Return (x, y) of the center of cell containing provided text 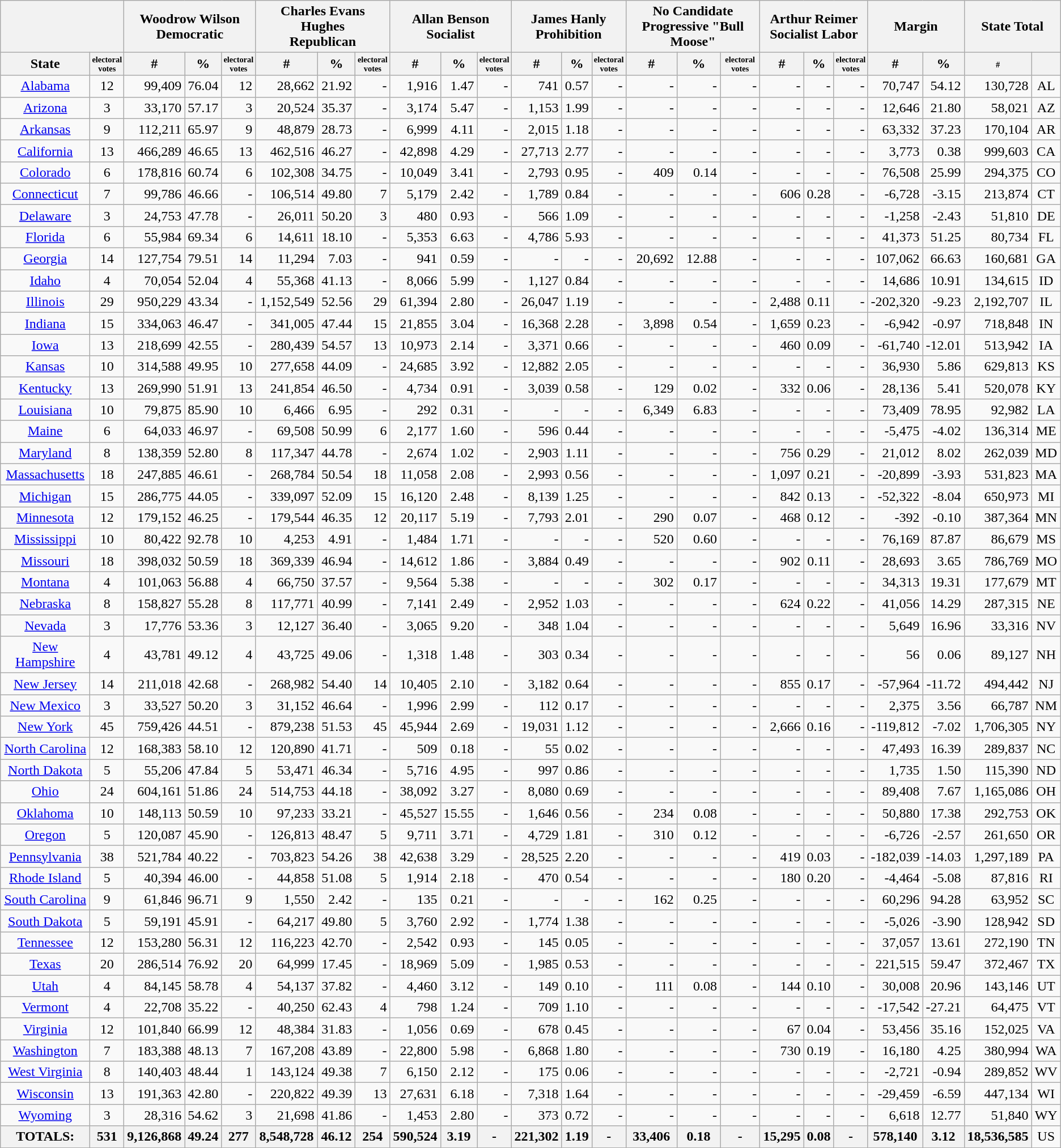
48.44 (203, 1072)
4.11 (459, 129)
0.16 (818, 727)
310 (651, 835)
5,716 (415, 770)
50.99 (336, 431)
6,868 (536, 1051)
213,874 (998, 194)
6,349 (651, 410)
1,774 (536, 921)
143,146 (998, 986)
268,784 (287, 474)
145 (536, 942)
10,973 (415, 345)
0.28 (818, 194)
5.98 (459, 1051)
168,383 (154, 749)
709 (536, 1007)
31,152 (287, 705)
44.09 (336, 367)
Massachusetts (45, 474)
MD (1046, 453)
99,786 (154, 194)
46.47 (203, 324)
6.63 (459, 237)
6.95 (336, 410)
TOTALS: (45, 1137)
36,930 (896, 367)
5.19 (459, 517)
902 (782, 560)
54.12 (943, 86)
0.44 (577, 431)
0.25 (698, 899)
120,890 (287, 749)
-57,964 (896, 684)
348 (536, 626)
115,390 (998, 770)
Florida (45, 237)
221,515 (896, 964)
117,771 (287, 604)
MI (1046, 496)
AZ (1046, 108)
0.64 (577, 684)
Kentucky (45, 388)
55 (536, 749)
136,314 (998, 431)
0.13 (818, 496)
30,008 (896, 986)
126,813 (287, 835)
6.83 (698, 410)
0.09 (818, 345)
55.28 (203, 604)
66.99 (203, 1029)
28,316 (154, 1115)
997 (536, 770)
TX (1046, 964)
Michigan (45, 496)
16.96 (943, 626)
57.17 (203, 108)
-6,942 (896, 324)
17,776 (154, 626)
144 (782, 986)
MT (1046, 582)
MO (1046, 560)
CO (1046, 172)
178,816 (154, 172)
0.29 (818, 453)
50.54 (336, 474)
5,649 (896, 626)
2.05 (577, 367)
2.48 (459, 496)
60.74 (203, 172)
-182,039 (896, 856)
55,206 (154, 770)
494,442 (998, 684)
3,773 (896, 151)
Arizona (45, 108)
35.16 (943, 1029)
514,753 (287, 792)
51.25 (943, 237)
-5,026 (896, 921)
1.12 (577, 727)
Indiana (45, 324)
-5,475 (896, 431)
1,484 (415, 539)
GA (1046, 259)
48.47 (336, 835)
42.70 (336, 942)
513,942 (998, 345)
3,039 (536, 388)
-6.59 (943, 1094)
19,031 (536, 727)
North Dakota (45, 770)
51,810 (998, 215)
24,753 (154, 215)
33,170 (154, 108)
87.87 (943, 539)
0.58 (577, 388)
7.03 (336, 259)
0.31 (459, 410)
NC (1046, 749)
2,192,707 (998, 302)
590,524 (415, 1137)
0.91 (459, 388)
Montana (45, 582)
1,550 (287, 899)
179,152 (154, 517)
54.57 (336, 345)
2.10 (459, 684)
Maryland (45, 453)
-4.02 (943, 431)
46.64 (336, 705)
44.05 (203, 496)
0.03 (818, 856)
3,065 (415, 626)
3.19 (459, 1137)
ND (1046, 770)
-202,320 (896, 302)
520,078 (998, 388)
New Mexico (45, 705)
269,990 (154, 388)
WA (1046, 1051)
OH (1046, 792)
211,018 (154, 684)
61,846 (154, 899)
0.49 (577, 560)
20,524 (287, 108)
51.86 (203, 792)
1.80 (577, 1051)
21.92 (336, 86)
62.43 (336, 1007)
15.55 (459, 813)
RI (1046, 878)
Ohio (45, 792)
0.19 (818, 1051)
4,734 (415, 388)
40.99 (336, 604)
28,136 (896, 388)
49.24 (203, 1137)
47.78 (203, 215)
-12.01 (943, 345)
247,885 (154, 474)
-52,322 (896, 496)
2.99 (459, 705)
0.53 (577, 964)
James HanlyProhibition (568, 27)
0.22 (818, 604)
138,359 (154, 453)
41.13 (336, 280)
Connecticut (45, 194)
3.41 (459, 172)
West Virginia (45, 1072)
54.40 (336, 684)
0.04 (818, 1029)
NE (1046, 604)
41,373 (896, 237)
1,097 (782, 474)
5.86 (943, 367)
11,058 (415, 474)
798 (415, 1007)
48.13 (203, 1051)
11,294 (287, 259)
KY (1046, 388)
277,658 (287, 367)
162 (651, 899)
66.63 (943, 259)
64,999 (287, 964)
289,852 (998, 1072)
Allan BensonSocialist (451, 27)
2.08 (459, 474)
112,211 (154, 129)
27,631 (415, 1094)
20,692 (651, 259)
730 (782, 1051)
CA (1046, 151)
-20,899 (896, 474)
102,308 (287, 172)
1,916 (415, 86)
Arkansas (45, 129)
22,708 (154, 1007)
Oklahoma (45, 813)
-6,728 (896, 194)
-14.03 (943, 856)
5.47 (459, 108)
339,097 (287, 496)
1.60 (459, 431)
12,882 (536, 367)
369,339 (287, 560)
49.12 (203, 655)
58,021 (998, 108)
59,191 (154, 921)
2,993 (536, 474)
128,942 (998, 921)
8,066 (415, 280)
183,388 (154, 1051)
Utah (45, 986)
-17,542 (896, 1007)
64,475 (998, 1007)
-3.90 (943, 921)
5,179 (415, 194)
28,525 (536, 856)
1.38 (577, 921)
AR (1046, 129)
-2,721 (896, 1072)
43.34 (203, 302)
16,368 (536, 324)
92.78 (203, 539)
741 (536, 86)
302 (651, 582)
-27.21 (943, 1007)
66,787 (998, 705)
0.20 (818, 878)
OR (1046, 835)
59.47 (943, 964)
-0.94 (943, 1072)
Wisconsin (45, 1094)
3.65 (943, 560)
1.47 (459, 86)
1,453 (415, 1115)
606 (782, 194)
43,725 (287, 655)
4.25 (943, 1051)
3,174 (415, 108)
79.51 (203, 259)
-119,812 (896, 727)
1,297,189 (998, 856)
218,699 (154, 345)
2.28 (577, 324)
950,229 (154, 302)
40,250 (287, 1007)
1.11 (577, 453)
46.66 (203, 194)
272,190 (998, 942)
44.51 (203, 727)
2,674 (415, 453)
5.38 (459, 582)
41.86 (336, 1115)
7,318 (536, 1094)
Tennessee (45, 942)
1.64 (577, 1094)
47,493 (896, 749)
9,711 (415, 835)
Missouri (45, 560)
North Carolina (45, 749)
Woodrow WilsonDemocratic (190, 27)
277 (239, 1137)
76.04 (203, 86)
Pennsylvania (45, 856)
35.37 (336, 108)
Oregon (45, 835)
2,177 (415, 431)
1.99 (577, 108)
Iowa (45, 345)
-8.04 (943, 496)
2,952 (536, 604)
2.49 (459, 604)
South Dakota (45, 921)
87,816 (998, 878)
1.10 (577, 1007)
34,313 (896, 582)
286,775 (154, 496)
6,618 (896, 1115)
520 (651, 539)
53,471 (287, 770)
US (1046, 1137)
9,564 (415, 582)
2,542 (415, 942)
MA (1046, 474)
52.09 (336, 496)
46.34 (336, 770)
Vermont (45, 1007)
177,679 (998, 582)
IL (1046, 302)
578,140 (896, 1137)
4,460 (415, 986)
21,698 (287, 1115)
33.21 (336, 813)
5.93 (577, 237)
0.59 (459, 259)
2,488 (782, 302)
48,879 (287, 129)
76,169 (896, 539)
VT (1046, 1007)
-4,464 (896, 878)
67 (782, 1029)
287,315 (998, 604)
387,364 (998, 517)
1.48 (459, 655)
-11.72 (943, 684)
79,875 (154, 410)
60,296 (896, 899)
2.20 (577, 856)
135 (415, 899)
78.95 (943, 410)
290 (651, 517)
-0.97 (943, 324)
New Jersey (45, 684)
PA (1046, 856)
37,057 (896, 942)
531 (107, 1137)
26,047 (536, 302)
33,527 (154, 705)
9,126,868 (154, 1137)
-2.43 (943, 215)
314,588 (154, 367)
120,087 (154, 835)
OK (1046, 813)
MS (1046, 539)
179,544 (287, 517)
New York (45, 727)
4.29 (459, 151)
70,747 (896, 86)
143,124 (287, 1072)
Colorado (45, 172)
12,646 (896, 108)
52.04 (203, 280)
69,508 (287, 431)
17.45 (336, 964)
629,813 (998, 367)
6,150 (415, 1072)
8,548,728 (287, 1137)
1.81 (577, 835)
46.61 (203, 474)
7,793 (536, 517)
1,318 (415, 655)
106,514 (287, 194)
64,033 (154, 431)
1,165,086 (998, 792)
VA (1046, 1029)
33,406 (651, 1137)
1.03 (577, 604)
Maine (45, 431)
1,735 (896, 770)
76.92 (203, 964)
241,854 (287, 388)
45,944 (415, 727)
84,145 (154, 986)
14,686 (896, 280)
42,638 (415, 856)
2.01 (577, 517)
85.90 (203, 410)
76,508 (896, 172)
2.14 (459, 345)
9.20 (459, 626)
4,729 (536, 835)
48,384 (287, 1029)
447,134 (998, 1094)
1,152,549 (287, 302)
289,837 (998, 749)
1,659 (782, 324)
45,527 (415, 813)
45.91 (203, 921)
3.04 (459, 324)
51,840 (998, 1115)
1.71 (459, 539)
WY (1046, 1115)
New Hampshire (45, 655)
1.86 (459, 560)
South Carolina (45, 899)
127,754 (154, 259)
0.07 (698, 517)
46.25 (203, 517)
40.22 (203, 856)
8,080 (536, 792)
3.56 (943, 705)
46.97 (203, 431)
42.55 (203, 345)
292 (415, 410)
3,898 (651, 324)
NH (1046, 655)
Louisiana (45, 410)
Illinois (45, 302)
286,514 (154, 964)
28.73 (336, 129)
1.24 (459, 1007)
State (45, 64)
-6,726 (896, 835)
53.36 (203, 626)
45.90 (203, 835)
46.65 (203, 151)
42.80 (203, 1094)
380,994 (998, 1051)
NV (1046, 626)
92,982 (998, 410)
261,650 (998, 835)
36.40 (336, 626)
20.96 (943, 986)
0.60 (698, 539)
NM (1046, 705)
56 (896, 655)
46.94 (336, 560)
41,056 (896, 604)
49.95 (203, 367)
46.35 (336, 517)
0.45 (577, 1029)
MN (1046, 517)
158,827 (154, 604)
97,233 (287, 813)
58.10 (203, 749)
842 (782, 496)
-5.08 (943, 878)
14,611 (287, 237)
Mississippi (45, 539)
1,789 (536, 194)
221,302 (536, 1137)
596 (536, 431)
3.29 (459, 856)
44.18 (336, 792)
LA (1046, 410)
Margin (916, 27)
6.18 (459, 1094)
47.84 (203, 770)
462,516 (287, 151)
42.68 (203, 684)
470 (536, 878)
6,466 (287, 410)
152,025 (998, 1029)
AL (1046, 86)
466,289 (154, 151)
Delaware (45, 215)
2,903 (536, 453)
8,139 (536, 496)
941 (415, 259)
Nevada (45, 626)
89,127 (998, 655)
66,750 (287, 582)
170,104 (998, 129)
112 (536, 705)
50,880 (896, 813)
0.57 (577, 86)
-0.10 (943, 517)
117,347 (287, 453)
1.09 (577, 215)
63,332 (896, 129)
Texas (45, 964)
294,375 (998, 172)
175 (536, 1072)
-61,740 (896, 345)
341,005 (287, 324)
759,426 (154, 727)
5.99 (459, 280)
54,137 (287, 986)
130,728 (998, 86)
37.23 (943, 129)
15,295 (782, 1137)
56.88 (203, 582)
1,706,305 (998, 727)
5.41 (943, 388)
63,952 (998, 899)
4.95 (459, 770)
18.10 (336, 237)
1,127 (536, 280)
Charles Evans HughesRepublican (323, 27)
2,015 (536, 129)
80,734 (998, 237)
3,371 (536, 345)
1.18 (577, 129)
332 (782, 388)
1.02 (459, 453)
14,612 (415, 560)
160,681 (998, 259)
25.99 (943, 172)
879,238 (287, 727)
SC (1046, 899)
21,855 (415, 324)
18,969 (415, 964)
49.06 (336, 655)
0.14 (698, 172)
480 (415, 215)
96.71 (203, 899)
44.78 (336, 453)
51.53 (336, 727)
31.83 (336, 1029)
17.38 (943, 813)
18,536,585 (998, 1137)
521,784 (154, 856)
86,679 (998, 539)
Nebraska (45, 604)
703,823 (287, 856)
49.38 (336, 1072)
373 (536, 1115)
0.23 (818, 324)
180 (782, 878)
153,280 (154, 942)
0.05 (577, 942)
49.39 (336, 1094)
12.88 (698, 259)
SD (1046, 921)
0.86 (577, 770)
53,456 (896, 1029)
4.91 (336, 539)
756 (782, 453)
4,786 (536, 237)
37.82 (336, 986)
55,984 (154, 237)
0.66 (577, 345)
254 (373, 1137)
10,049 (415, 172)
5.09 (459, 964)
262,039 (998, 453)
DE (1046, 215)
20,117 (415, 517)
73,409 (896, 410)
NY (1046, 727)
54.62 (203, 1115)
3.92 (459, 367)
2.69 (459, 727)
UT (1046, 986)
129 (651, 388)
24,685 (415, 367)
855 (782, 684)
1,056 (415, 1029)
61,394 (415, 302)
460 (782, 345)
2.18 (459, 878)
786,769 (998, 560)
1,646 (536, 813)
134,615 (998, 280)
191,363 (154, 1094)
1.50 (943, 770)
0.95 (577, 172)
-1,258 (896, 215)
California (45, 151)
-3.93 (943, 474)
Georgia (45, 259)
148,113 (154, 813)
ME (1046, 431)
99,409 (154, 86)
604,161 (154, 792)
0.34 (577, 655)
531,823 (998, 474)
16,120 (415, 496)
TN (1046, 942)
46.00 (203, 878)
5,353 (415, 237)
111 (651, 986)
46.27 (336, 151)
58.78 (203, 986)
624 (782, 604)
16.39 (943, 749)
8.02 (943, 453)
65.97 (203, 129)
69.34 (203, 237)
1,985 (536, 964)
10,405 (415, 684)
43.89 (336, 1051)
46.50 (336, 388)
-2.57 (943, 835)
107,062 (896, 259)
1.25 (577, 496)
54.26 (336, 856)
116,223 (287, 942)
3,884 (536, 560)
No CandidateProgressive "Bull Moose" (693, 27)
80,422 (154, 539)
21,012 (896, 453)
2.92 (459, 921)
1,914 (415, 878)
Alabama (45, 86)
2.12 (459, 1072)
10.91 (943, 280)
1,996 (415, 705)
28,693 (896, 560)
999,603 (998, 151)
51.91 (203, 388)
-7.02 (943, 727)
55,368 (287, 280)
1.04 (577, 626)
-9.23 (943, 302)
2.77 (577, 151)
409 (651, 172)
0.72 (577, 1115)
52.80 (203, 453)
419 (782, 856)
4,253 (287, 539)
21.80 (943, 108)
35.22 (203, 1007)
42,898 (415, 151)
Arthur ReimerSocialist Labor (814, 27)
678 (536, 1029)
FL (1046, 237)
51.08 (336, 878)
Kansas (45, 367)
WI (1046, 1094)
89,408 (896, 792)
94.28 (943, 899)
140,403 (154, 1072)
IN (1046, 324)
52.56 (336, 302)
IA (1046, 345)
34.75 (336, 172)
-392 (896, 517)
37.57 (336, 582)
70,054 (154, 280)
1,153 (536, 108)
0.38 (943, 151)
Idaho (45, 280)
3.27 (459, 792)
334,063 (154, 324)
2,793 (536, 172)
650,973 (998, 496)
40,394 (154, 878)
-29,459 (896, 1094)
2,375 (896, 705)
22,800 (415, 1051)
43,781 (154, 655)
718,848 (998, 324)
149 (536, 986)
280,439 (287, 345)
13.61 (943, 942)
292,753 (998, 813)
44,858 (287, 878)
Rhode Island (45, 878)
3,182 (536, 684)
WV (1046, 1072)
38,092 (415, 792)
33,316 (998, 626)
47.44 (336, 324)
Washington (45, 1051)
Virginia (45, 1029)
509 (415, 749)
26,011 (287, 215)
2,666 (782, 727)
NJ (1046, 684)
566 (536, 215)
3,760 (415, 921)
7.67 (943, 792)
14.29 (943, 604)
372,467 (998, 964)
State Total (1012, 27)
12,127 (287, 626)
234 (651, 813)
Minnesota (45, 517)
ID (1046, 280)
12.77 (943, 1115)
46.12 (336, 1137)
19.31 (943, 582)
28,662 (287, 86)
1 (239, 1072)
27,713 (536, 151)
398,032 (154, 560)
3.71 (459, 835)
101,840 (154, 1029)
CT (1046, 194)
303 (536, 655)
41.71 (336, 749)
7,141 (415, 604)
56.31 (203, 942)
468 (782, 517)
Wyoming (45, 1115)
220,822 (287, 1094)
KS (1046, 367)
6,999 (415, 129)
64,217 (287, 921)
268,982 (287, 684)
-3.15 (943, 194)
101,063 (154, 582)
16,180 (896, 1051)
167,208 (287, 1051)
